Output the (x, y) coordinate of the center of the cell containing the given text.  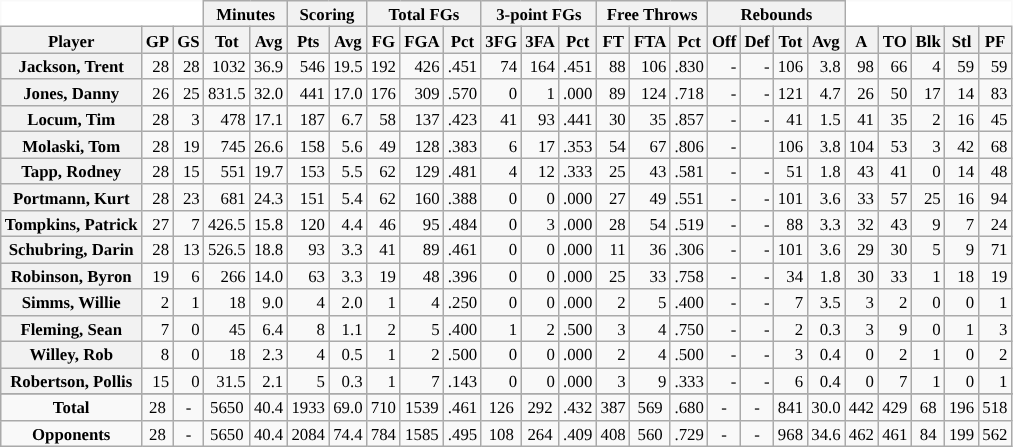
199 (962, 433)
266 (227, 276)
745 (227, 145)
.680 (689, 407)
462 (862, 433)
Total FGs (424, 14)
387 (612, 407)
PF (994, 40)
.250 (463, 302)
Opponents (72, 433)
518 (994, 407)
.481 (463, 171)
32 (862, 224)
3FA (540, 40)
.718 (689, 93)
Total (72, 407)
.519 (689, 224)
TO (894, 40)
46 (384, 224)
Jones, Danny (72, 93)
30.0 (826, 407)
9.0 (269, 302)
12 (540, 171)
Willey, Rob (72, 355)
14.0 (269, 276)
546 (308, 66)
Off (724, 40)
5.4 (348, 197)
461 (894, 433)
562 (994, 433)
0.5 (348, 355)
784 (384, 433)
23 (188, 197)
1032 (227, 66)
4.7 (826, 93)
63 (308, 276)
58 (384, 119)
526.5 (227, 250)
19.7 (269, 171)
53 (894, 145)
.750 (689, 328)
18.8 (269, 250)
.409 (578, 433)
.441 (578, 119)
151 (308, 197)
Schubring, Darin (72, 250)
.143 (463, 381)
50 (894, 93)
32.0 (269, 93)
.396 (463, 276)
5.5 (348, 171)
164 (540, 66)
551 (227, 171)
17.1 (269, 119)
36 (650, 250)
176 (384, 93)
GP (158, 40)
24 (994, 224)
Blk (928, 40)
.388 (463, 197)
66 (894, 66)
.432 (578, 407)
478 (227, 119)
831.5 (227, 93)
29 (862, 250)
67 (650, 145)
FG (384, 40)
13 (188, 250)
569 (650, 407)
1585 (422, 433)
Def (756, 40)
.353 (578, 145)
57 (894, 197)
Pts (308, 40)
196 (962, 407)
19.5 (348, 66)
2.0 (348, 302)
264 (540, 433)
429 (894, 407)
426 (422, 66)
121 (790, 93)
841 (790, 407)
Tapp, Rodney (72, 171)
34.6 (826, 433)
408 (612, 433)
.306 (689, 250)
98 (862, 66)
1.5 (826, 119)
FGA (422, 40)
.806 (689, 145)
187 (308, 119)
1.1 (348, 328)
GS (188, 40)
15.8 (269, 224)
128 (422, 145)
441 (308, 93)
Molaski, Tom (72, 145)
442 (862, 407)
36.9 (269, 66)
160 (422, 197)
Simms, Willie (72, 302)
104 (862, 145)
11 (612, 250)
968 (790, 433)
Player (72, 40)
192 (384, 66)
Tompkins, Patrick (72, 224)
108 (501, 433)
137 (422, 119)
124 (650, 93)
3FG (501, 40)
153 (308, 171)
.484 (463, 224)
Portmann, Kurt (72, 197)
292 (540, 407)
42 (962, 145)
.857 (689, 119)
Scoring (326, 14)
95 (422, 224)
24.3 (269, 197)
309 (422, 93)
5.6 (348, 145)
158 (308, 145)
4.4 (348, 224)
6.7 (348, 119)
34 (790, 276)
3-point FGs (538, 14)
6.4 (269, 328)
3.5 (826, 302)
2.3 (269, 355)
17.0 (348, 93)
426.5 (227, 224)
2084 (308, 433)
Fleming, Sean (72, 328)
710 (384, 407)
.570 (463, 93)
A (862, 40)
69.0 (348, 407)
560 (650, 433)
74 (501, 66)
1933 (308, 407)
.830 (689, 66)
FTA (650, 40)
83 (994, 93)
Robertson, Pollis (72, 381)
1539 (422, 407)
31.5 (227, 381)
71 (994, 250)
.423 (463, 119)
84 (928, 433)
Locum, Tim (72, 119)
126 (501, 407)
74.4 (348, 433)
Jackson, Trent (72, 66)
.551 (689, 197)
681 (227, 197)
.729 (689, 433)
Minutes (246, 14)
Robinson, Byron (72, 276)
.495 (463, 433)
Rebounds (776, 14)
.383 (463, 145)
Free Throws (652, 14)
2.1 (269, 381)
129 (422, 171)
FT (612, 40)
.758 (689, 276)
51 (790, 171)
Stl (962, 40)
.581 (689, 171)
94 (994, 197)
120 (308, 224)
26.6 (269, 145)
